Scan for the cell matching the given text and deliver its [X, Y] coordinate at center. 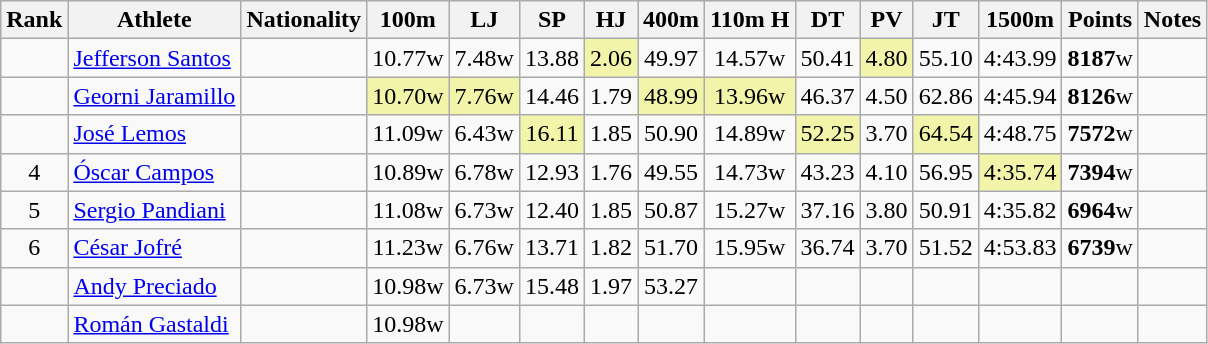
14.57w [750, 58]
7572w [1100, 134]
50.91 [946, 210]
4.50 [886, 96]
37.16 [828, 210]
HJ [610, 20]
10.70w [408, 96]
10.89w [408, 172]
1.97 [610, 286]
14.73w [750, 172]
11.09w [408, 134]
Notes [1172, 20]
JT [946, 20]
Georni Jaramillo [154, 96]
4:35.82 [1020, 210]
110m H [750, 20]
SP [552, 20]
4:35.74 [1020, 172]
Román Gastaldi [154, 324]
43.23 [828, 172]
14.89w [750, 134]
50.87 [672, 210]
10.77w [408, 58]
Óscar Campos [154, 172]
5 [34, 210]
4:45.94 [1020, 96]
64.54 [946, 134]
12.40 [552, 210]
400m [672, 20]
50.90 [672, 134]
49.97 [672, 58]
1.79 [610, 96]
PV [886, 20]
51.70 [672, 248]
53.27 [672, 286]
2.06 [610, 58]
100m [408, 20]
15.48 [552, 286]
7394w [1100, 172]
6.43w [484, 134]
DT [828, 20]
Jefferson Santos [154, 58]
6964w [1100, 210]
6.76w [484, 248]
49.55 [672, 172]
6 [34, 248]
11.23w [408, 248]
12.93 [552, 172]
16.11 [552, 134]
62.86 [946, 96]
13.88 [552, 58]
4:53.83 [1020, 248]
52.25 [828, 134]
Nationality [304, 20]
Andy Preciado [154, 286]
11.08w [408, 210]
8187w [1100, 58]
4:43.99 [1020, 58]
46.37 [828, 96]
7.76w [484, 96]
4.10 [886, 172]
José Lemos [154, 134]
Points [1100, 20]
César Jofré [154, 248]
LJ [484, 20]
7.48w [484, 58]
3.80 [886, 210]
13.96w [750, 96]
15.95w [750, 248]
15.27w [750, 210]
Rank [34, 20]
6.78w [484, 172]
4.80 [886, 58]
6739w [1100, 248]
36.74 [828, 248]
1.82 [610, 248]
4 [34, 172]
1500m [1020, 20]
48.99 [672, 96]
51.52 [946, 248]
1.76 [610, 172]
Sergio Pandiani [154, 210]
4:48.75 [1020, 134]
Athlete [154, 20]
13.71 [552, 248]
50.41 [828, 58]
14.46 [552, 96]
56.95 [946, 172]
55.10 [946, 58]
8126w [1100, 96]
